Search for the cell housing the specified text and yield its [X, Y] center coordinate. 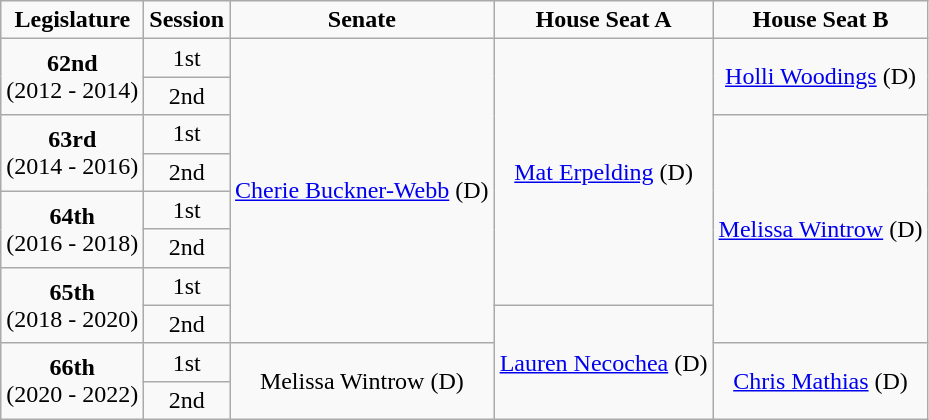
Cherie Buckner-Webb (D) [362, 191]
66th (2020 - 2022) [72, 381]
Mat Erpelding (D) [604, 172]
Holli Woodings (D) [820, 77]
65th (2018 - 2020) [72, 305]
Senate [362, 20]
63rd (2014 - 2016) [72, 153]
62nd (2012 - 2014) [72, 77]
64th (2016 - 2018) [72, 229]
Legislature [72, 20]
Lauren Necochea (D) [604, 362]
Chris Mathias (D) [820, 381]
Session [187, 20]
House Seat B [820, 20]
House Seat A [604, 20]
